Return the (X, Y) coordinate for the center point of the cell that contains the specified text.  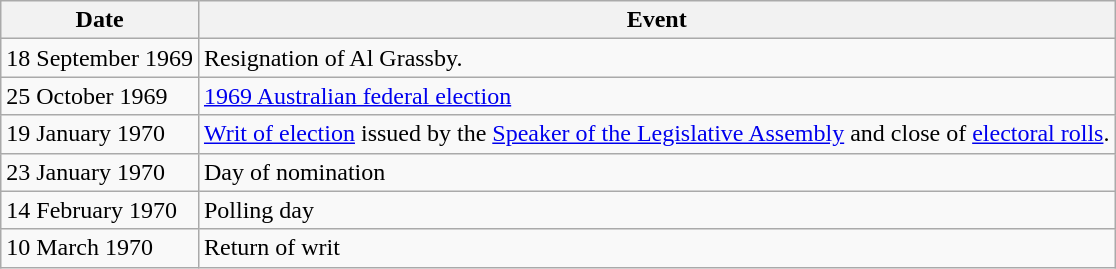
Resignation of Al Grassby. (656, 58)
1969 Australian federal election (656, 96)
25 October 1969 (100, 96)
Event (656, 20)
19 January 1970 (100, 134)
10 March 1970 (100, 248)
Return of writ (656, 248)
18 September 1969 (100, 58)
Writ of election issued by the Speaker of the Legislative Assembly and close of electoral rolls. (656, 134)
14 February 1970 (100, 210)
Day of nomination (656, 172)
Polling day (656, 210)
23 January 1970 (100, 172)
Date (100, 20)
